Extract the [x, y] coordinate from the center of the cell holding the provided text.  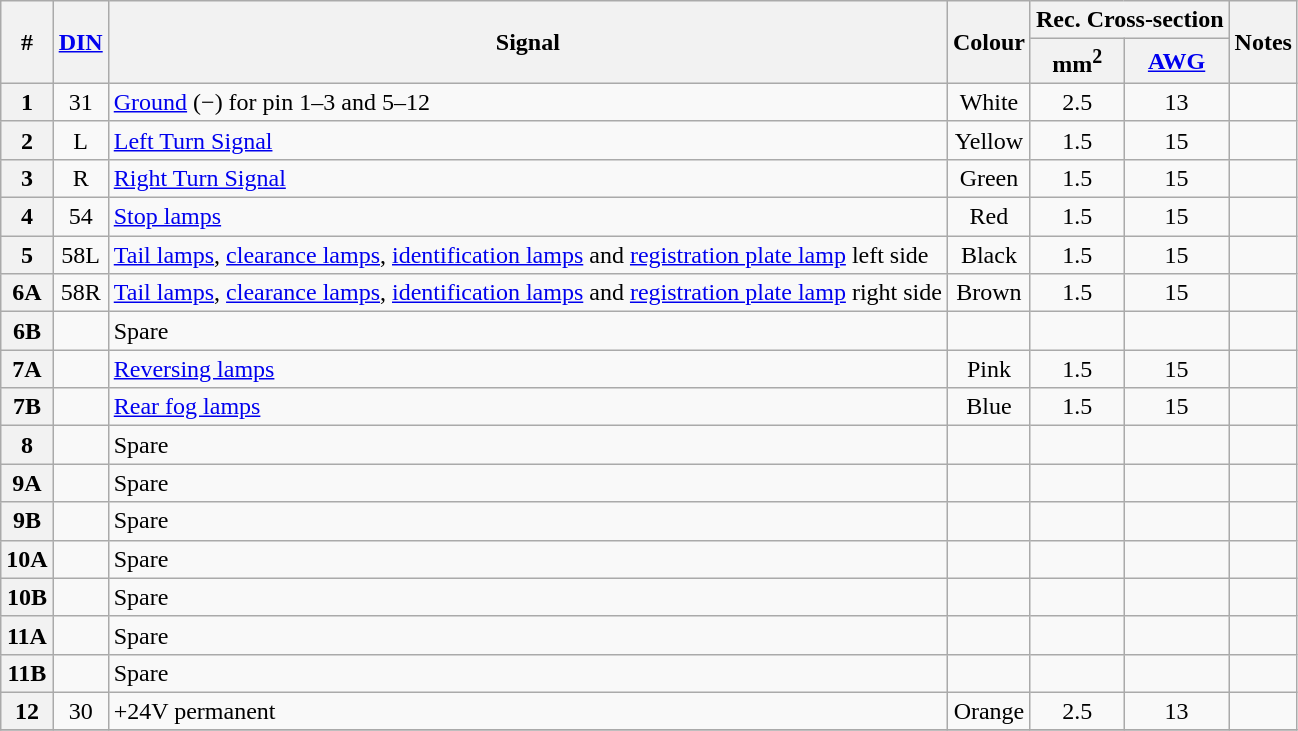
Stop lamps [528, 217]
4 [27, 217]
58R [80, 293]
Brown [988, 293]
Signal [528, 42]
54 [80, 217]
1 [27, 102]
White [988, 102]
Tail lamps, clearance lamps, identification lamps and registration plate lamp left side [528, 255]
Orange [988, 711]
10B [27, 597]
Right Turn Signal [528, 178]
5 [27, 255]
Reversing lamps [528, 369]
Black [988, 255]
12 [27, 711]
7A [27, 369]
58L [80, 255]
mm2 [1077, 62]
9A [27, 483]
Left Turn Signal [528, 140]
Notes [1263, 42]
Colour [988, 42]
Pink [988, 369]
6B [27, 331]
3 [27, 178]
10A [27, 559]
Red [988, 217]
Blue [988, 407]
11B [27, 673]
Rec. Cross-section [1130, 20]
30 [80, 711]
Yellow [988, 140]
R [80, 178]
6A [27, 293]
11A [27, 635]
2 [27, 140]
Rear fog lamps [528, 407]
AWG [1176, 62]
# [27, 42]
31 [80, 102]
7B [27, 407]
Green [988, 178]
Ground (−) for pin 1–3 and 5–12 [528, 102]
L [80, 140]
9B [27, 521]
+24V permanent [528, 711]
8 [27, 445]
DIN [80, 42]
Tail lamps, clearance lamps, identification lamps and registration plate lamp right side [528, 293]
